Output the [x, y] coordinate of the center of the cell containing the given text.  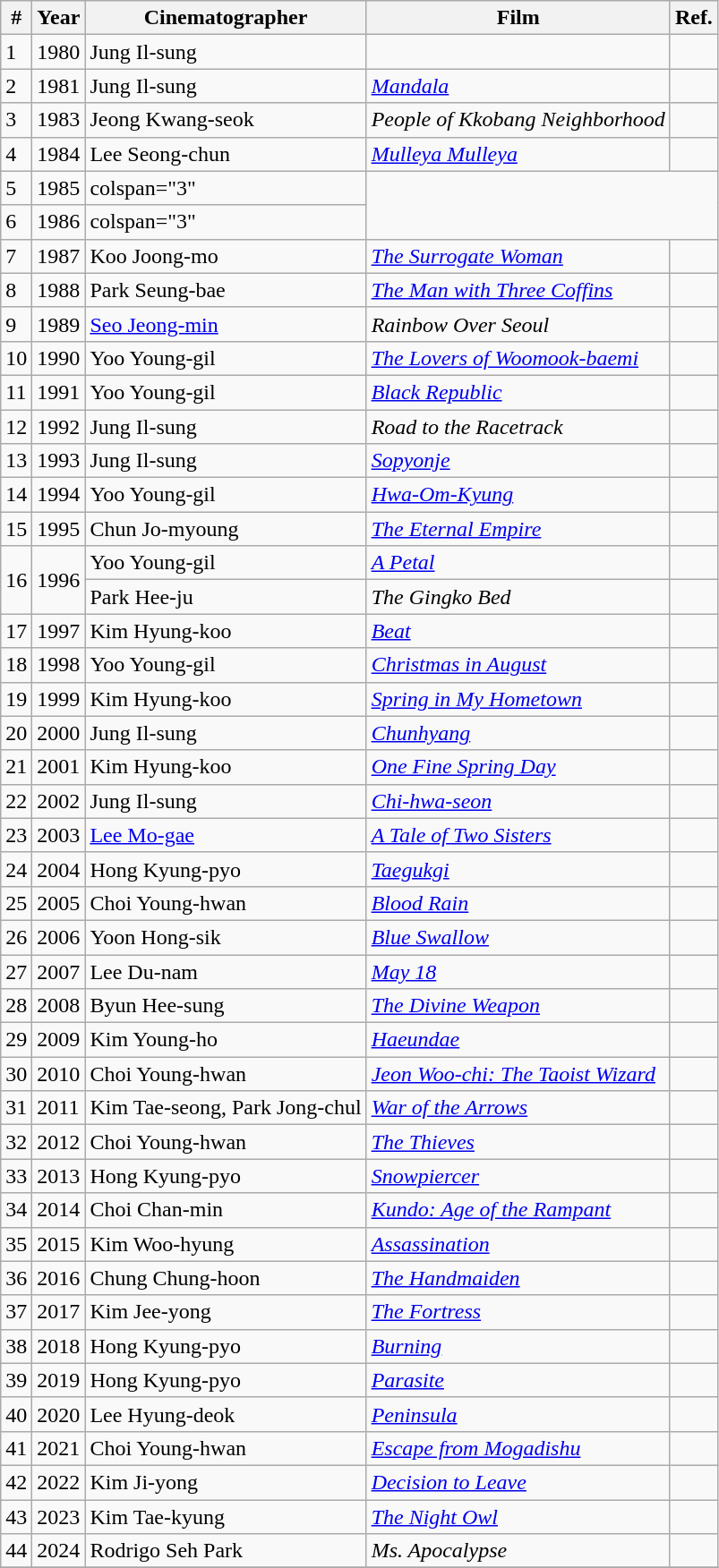
Choi Chan-min [226, 1210]
One Fine Spring Day [518, 767]
6 [16, 222]
# [16, 18]
Rainbow Over Seoul [518, 324]
May 18 [518, 971]
Escape from Mogadishu [518, 1448]
Mulleya Mulleya [518, 154]
Lee Mo-gae [226, 835]
2015 [59, 1244]
Black Republic [518, 392]
War of the Arrows [518, 1108]
Kim Woo-hyung [226, 1244]
2014 [59, 1210]
2016 [59, 1278]
2010 [59, 1074]
Chun Jo-myoung [226, 529]
Haeundae [518, 1040]
33 [16, 1176]
Kim Ji-yong [226, 1482]
2021 [59, 1448]
31 [16, 1108]
22 [16, 801]
Ms. Apocalypse [518, 1551]
36 [16, 1278]
2000 [59, 733]
1990 [59, 358]
7 [16, 256]
2 [16, 86]
2023 [59, 1517]
1983 [59, 120]
Mandala [518, 86]
1 [16, 52]
1993 [59, 461]
Assassination [518, 1244]
Parasite [518, 1380]
Chi-hwa-seon [518, 801]
Park Seung-bae [226, 290]
Kundo: Age of the Rampant [518, 1210]
Byun Hee-sung [226, 1006]
Hwa-Om-Kyung [518, 495]
25 [16, 903]
2018 [59, 1346]
1994 [59, 495]
Kim Young-ho [226, 1040]
38 [16, 1346]
Christmas in August [518, 665]
1995 [59, 529]
41 [16, 1448]
2017 [59, 1312]
15 [16, 529]
Burning [518, 1346]
34 [16, 1210]
The Surrogate Woman [518, 256]
21 [16, 767]
1988 [59, 290]
The Man with Three Coffins [518, 290]
17 [16, 631]
2019 [59, 1380]
1998 [59, 665]
The Thieves [518, 1142]
Jeong Kwang-seok [226, 120]
Beat [518, 631]
Kim Tae-kyung [226, 1517]
16 [16, 580]
Year [59, 18]
Yoon Hong-sik [226, 937]
13 [16, 461]
2022 [59, 1482]
Chung Chung-hoon [226, 1278]
1997 [59, 631]
2020 [59, 1414]
5 [16, 188]
Lee Hyung-deok [226, 1414]
27 [16, 971]
44 [16, 1551]
1986 [59, 222]
43 [16, 1517]
A Tale of Two Sisters [518, 835]
2004 [59, 869]
40 [16, 1414]
19 [16, 699]
2009 [59, 1040]
2007 [59, 971]
39 [16, 1380]
1984 [59, 154]
A Petal [518, 563]
2012 [59, 1142]
The Gingko Bed [518, 597]
Taegukgi [518, 869]
4 [16, 154]
Sopyonje [518, 461]
1985 [59, 188]
2006 [59, 937]
Decision to Leave [518, 1482]
Film [518, 18]
30 [16, 1074]
Lee Seong-chun [226, 154]
2013 [59, 1176]
Blood Rain [518, 903]
Rodrigo Seh Park [226, 1551]
1987 [59, 256]
9 [16, 324]
3 [16, 120]
2002 [59, 801]
29 [16, 1040]
Kim Tae-seong, Park Jong-chul [226, 1108]
The Lovers of Woomook-baemi [518, 358]
18 [16, 665]
23 [16, 835]
12 [16, 427]
10 [16, 358]
37 [16, 1312]
Blue Swallow [518, 937]
The Divine Weapon [518, 1006]
Koo Joong-mo [226, 256]
8 [16, 290]
2005 [59, 903]
Peninsula [518, 1414]
1996 [59, 580]
2011 [59, 1108]
35 [16, 1244]
The Eternal Empire [518, 529]
26 [16, 937]
20 [16, 733]
11 [16, 392]
1991 [59, 392]
Cinematographer [226, 18]
2008 [59, 1006]
Lee Du-nam [226, 971]
1980 [59, 52]
32 [16, 1142]
People of Kkobang Neighborhood [518, 120]
Kim Jee-yong [226, 1312]
Snowpiercer [518, 1176]
Park Hee-ju [226, 597]
1992 [59, 427]
1999 [59, 699]
Jeon Woo-chi: The Taoist Wizard [518, 1074]
24 [16, 869]
2003 [59, 835]
The Handmaiden [518, 1278]
2001 [59, 767]
The Night Owl [518, 1517]
Chunhyang [518, 733]
2024 [59, 1551]
Ref. [693, 18]
Road to the Racetrack [518, 427]
Seo Jeong-min [226, 324]
42 [16, 1482]
28 [16, 1006]
Spring in My Hometown [518, 699]
1989 [59, 324]
The Fortress [518, 1312]
14 [16, 495]
1981 [59, 86]
